Output the (X, Y) coordinate of the center of the cell containing the given text.  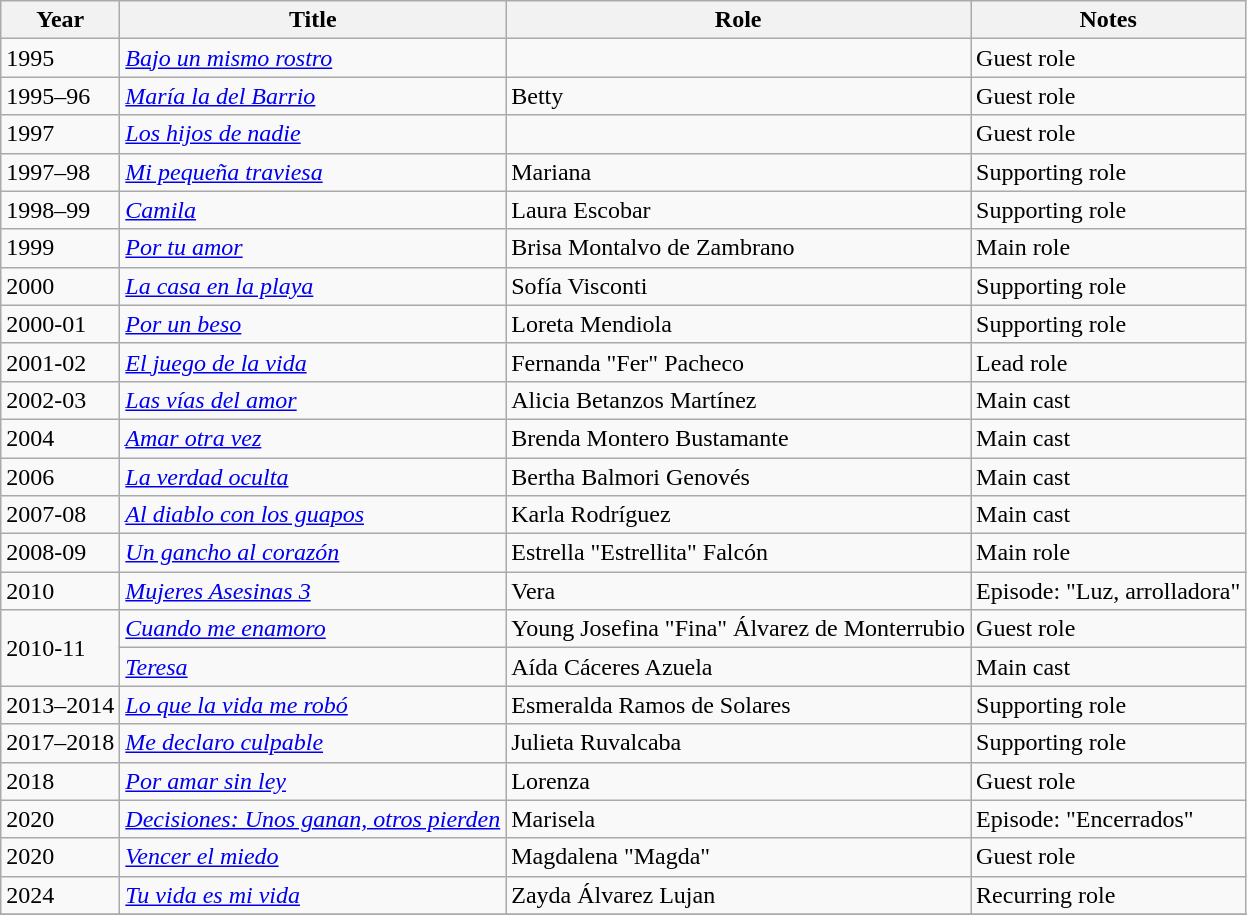
Teresa (313, 667)
Loreta Mendiola (738, 324)
2010 (60, 591)
Me declaro culpable (313, 743)
Al diablo con los guapos (313, 515)
Magdalena "Magda" (738, 857)
2000 (60, 286)
Las vías del amor (313, 400)
Bajo un mismo rostro (313, 58)
Por amar sin ley (313, 781)
El juego de la vida (313, 362)
Mi pequeña traviesa (313, 172)
Episode: "Encerrados" (1108, 819)
2010-11 (60, 648)
Por tu amor (313, 248)
2024 (60, 895)
2006 (60, 477)
Lorenza (738, 781)
Marisela (738, 819)
Esmeralda Ramos de Solares (738, 705)
Title (313, 20)
Mariana (738, 172)
2018 (60, 781)
La casa en la playa (313, 286)
Recurring role (1108, 895)
Fernanda "Fer" Pacheco (738, 362)
Bertha Balmori Genovés (738, 477)
2004 (60, 438)
Alicia Betanzos Martínez (738, 400)
2017–2018 (60, 743)
Camila (313, 210)
Brisa Montalvo de Zambrano (738, 248)
Laura Escobar (738, 210)
1995–96 (60, 96)
Sofía Visconti (738, 286)
Lead role (1108, 362)
Estrella "Estrellita" Falcón (738, 553)
Un gancho al corazón (313, 553)
Cuando me enamoro (313, 629)
Aída Cáceres Azuela (738, 667)
Betty (738, 96)
1995 (60, 58)
2007-08 (60, 515)
Amar otra vez (313, 438)
Los hijos de nadie (313, 134)
María la del Barrio (313, 96)
2001-02 (60, 362)
1997–98 (60, 172)
Decisiones: Unos ganan, otros pierden (313, 819)
Zayda Álvarez Lujan (738, 895)
1999 (60, 248)
Young Josefina "Fina" Álvarez de Monterrubio (738, 629)
Tu vida es mi vida (313, 895)
2002-03 (60, 400)
Notes (1108, 20)
Vencer el miedo (313, 857)
Brenda Montero Bustamante (738, 438)
Mujeres Asesinas 3 (313, 591)
2008-09 (60, 553)
Year (60, 20)
1998–99 (60, 210)
Lo que la vida me robó (313, 705)
Role (738, 20)
Por un beso (313, 324)
La verdad oculta (313, 477)
Karla Rodríguez (738, 515)
Julieta Ruvalcaba (738, 743)
Episode: "Luz, arrolladora" (1108, 591)
1997 (60, 134)
Vera (738, 591)
2000-01 (60, 324)
2013–2014 (60, 705)
